Detect which cell encompasses the target text, then output its (X, Y) center coordinate. 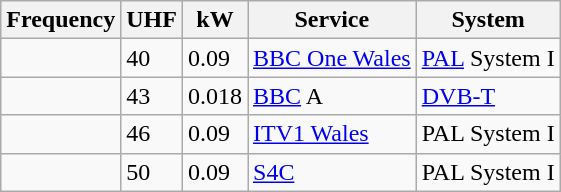
46 (152, 134)
40 (152, 58)
UHF (152, 20)
Service (332, 20)
43 (152, 96)
S4C (332, 172)
System (488, 20)
BBC One Wales (332, 58)
DVB-T (488, 96)
ITV1 Wales (332, 134)
0.018 (214, 96)
Frequency (61, 20)
BBC A (332, 96)
kW (214, 20)
50 (152, 172)
